Return [X, Y] of the center of cell containing provided text 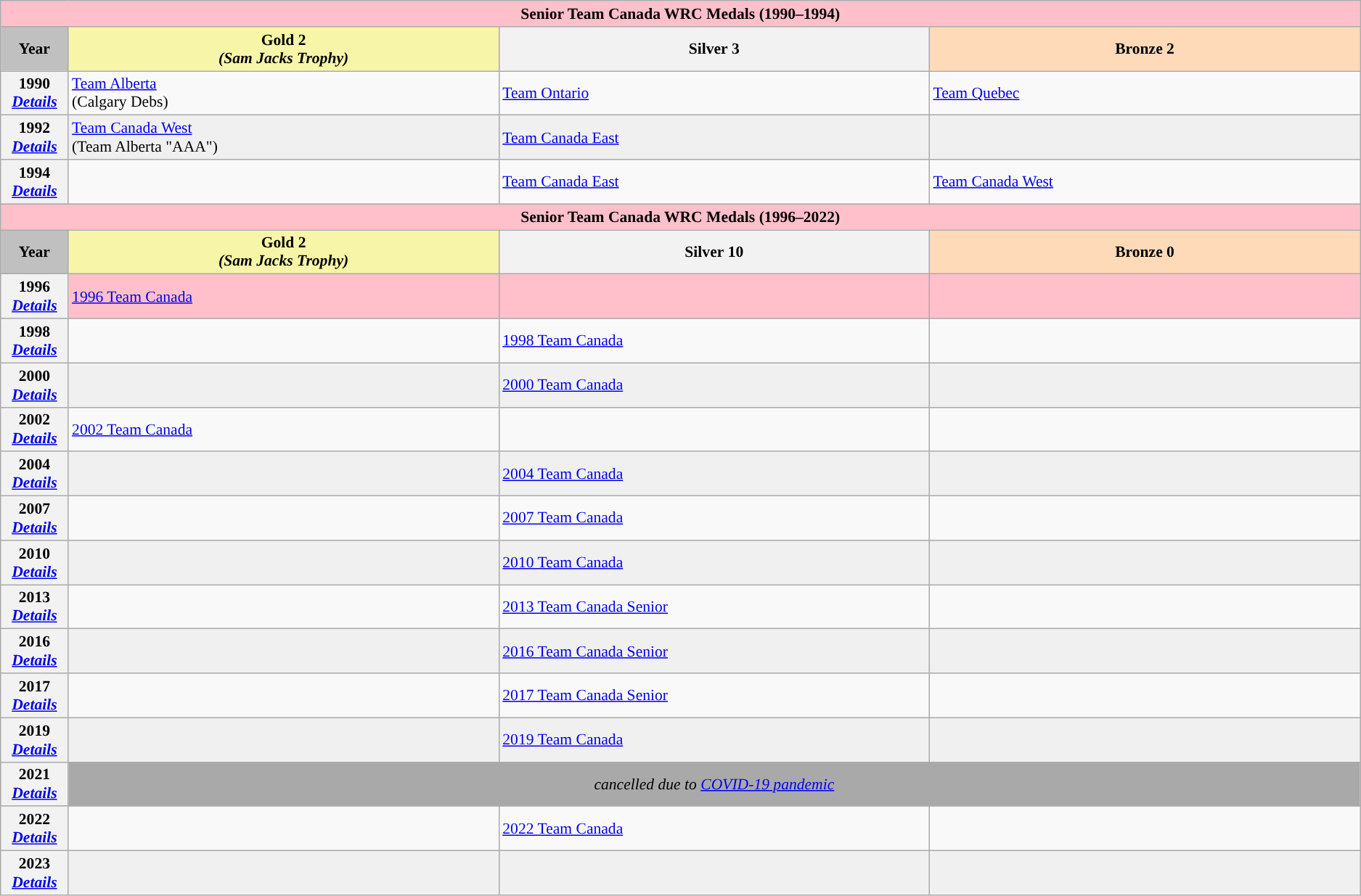
2023 Details [35, 874]
2016 Details [35, 652]
Team Ontario [714, 93]
2002 Team Canada [283, 429]
2019 Team Canada [714, 740]
2002 Details [35, 429]
2007 Team Canada [714, 518]
Team Alberta(Calgary Debs) [283, 93]
Team Canada West(Team Alberta "AAA") [283, 138]
2022 Team Canada [714, 829]
2010 Team Canada [714, 563]
1998 Team Canada [714, 341]
Team Quebec [1144, 93]
Senior Team Canada WRC Medals (1996–2022) [681, 217]
2019 Details [35, 740]
1998 Details [35, 341]
Bronze 2 [1144, 49]
Silver 10 [714, 252]
1990 Details [35, 93]
Senior Team Canada WRC Medals (1990–1994) [681, 14]
2016 Team Canada Senior [714, 652]
1994 Details [35, 181]
2004 Details [35, 474]
Bronze 0 [1144, 252]
2004 Team Canada [714, 474]
2022 Details [35, 829]
2017 Team Canada Senior [714, 695]
2000 Details [35, 385]
2017 Details [35, 695]
2000 Team Canada [714, 385]
2021 Details [35, 784]
2013 Team Canada Senior [714, 607]
2013 Details [35, 607]
1996 Details [35, 296]
cancelled due to COVID-19 pandemic [714, 784]
Team Canada West [1144, 181]
1996 Team Canada [283, 296]
2007 Details [35, 518]
Silver 3 [714, 49]
2010 Details [35, 563]
1992 Details [35, 138]
